Search for the cell housing the specified text and yield its [x, y] center coordinate. 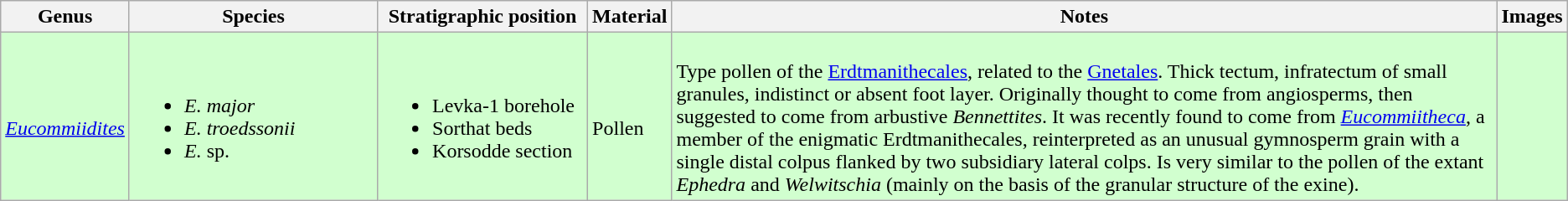
E. majorE. troedssoniiE. sp. [253, 116]
Material [630, 17]
Notes [1084, 17]
Genus [65, 17]
Images [1532, 17]
Stratigraphic position [482, 17]
Levka-1 boreholeSorthat bedsKorsodde section [482, 116]
Eucommiidites [65, 116]
Species [253, 17]
Pollen [630, 116]
